Output the (X, Y) coordinate of the center of the cell containing the given text.  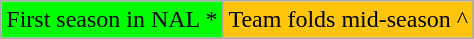
First season in NAL * (112, 20)
Team folds mid-season ^ (348, 20)
